For the text-containing cell, return its midpoint in [X, Y] coordinate format. 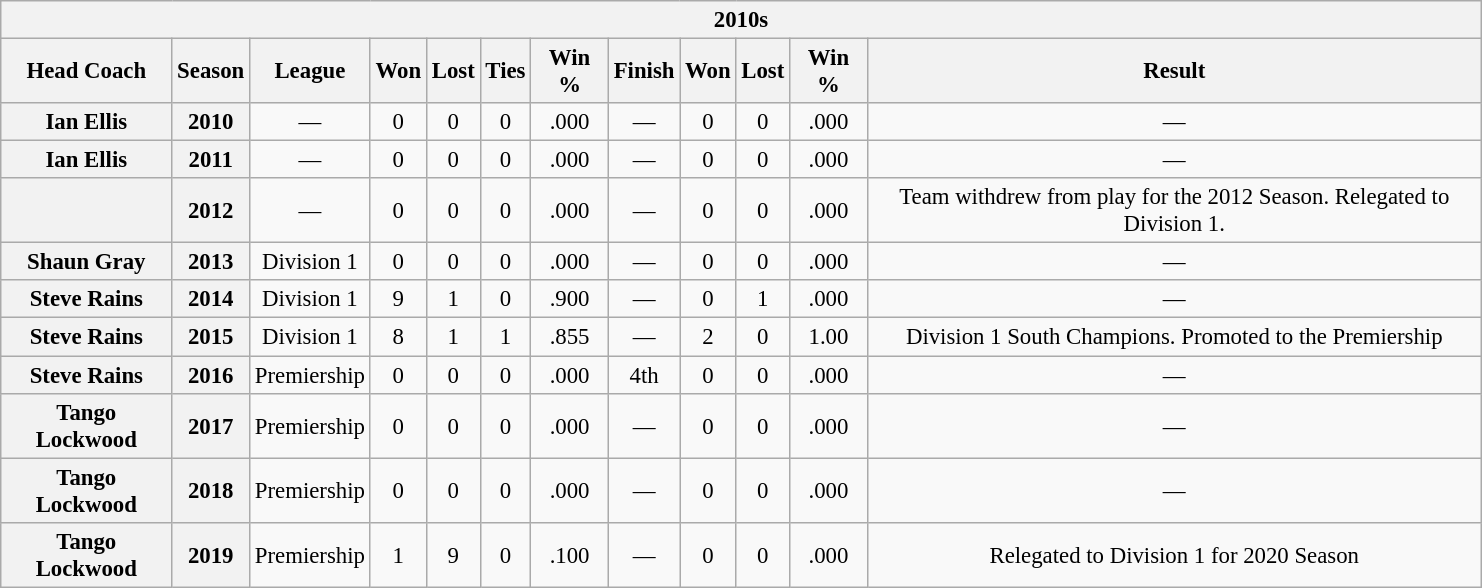
Result [1174, 72]
Finish [644, 72]
2015 [211, 337]
2010s [741, 20]
2019 [211, 554]
Ties [506, 72]
2018 [211, 490]
Team withdrew from play for the 2012 Season. Relegated to Division 1. [1174, 210]
4th [644, 375]
2014 [211, 299]
2011 [211, 160]
.100 [570, 554]
2012 [211, 210]
.855 [570, 337]
Relegated to Division 1 for 2020 Season [1174, 554]
Head Coach [86, 72]
Division 1 South Champions. Promoted to the Premiership [1174, 337]
Shaun Gray [86, 262]
1.00 [829, 337]
8 [398, 337]
2 [708, 337]
Season [211, 72]
2016 [211, 375]
2010 [211, 122]
2017 [211, 426]
.900 [570, 299]
League [310, 72]
2013 [211, 262]
